Pinpoint the cell where the given text exists, returning its (X, Y) midpoint coordinate. 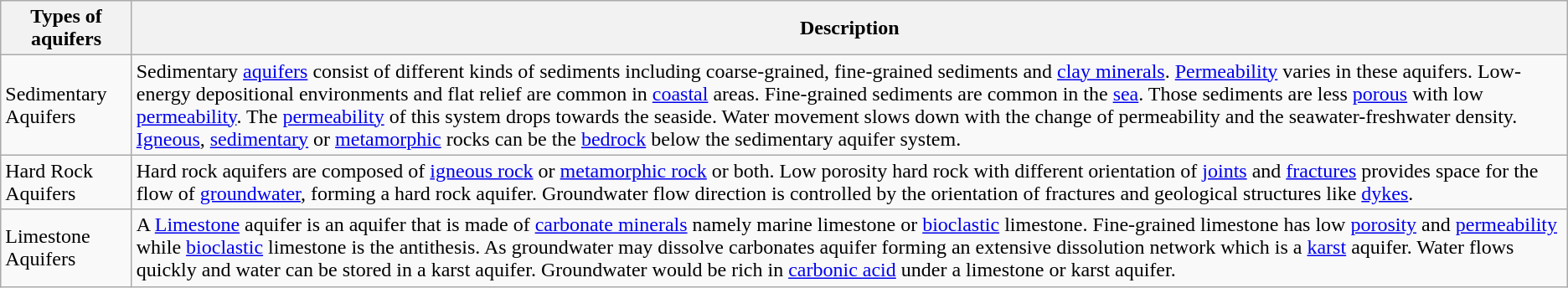
Limestone Aquifers (66, 248)
Hard Rock Aquifers (66, 183)
Description (849, 28)
Types of aquifers (66, 28)
Sedimentary Aquifers (66, 105)
